Provide the (x, y) coordinate of the cell's center where the given text is located.  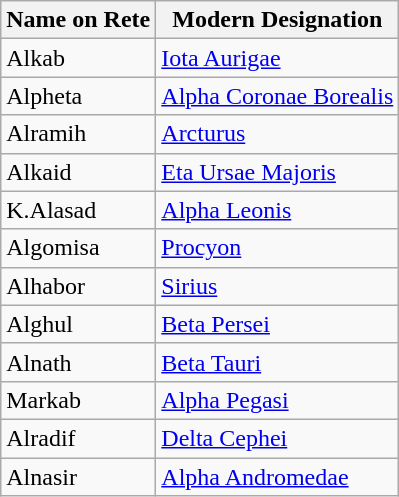
Markab (78, 400)
Alkaid (78, 172)
Alpha Leonis (278, 210)
Alhabor (78, 286)
K.Alasad (78, 210)
Alradif (78, 438)
Beta Tauri (278, 362)
Alramih (78, 134)
Alnath (78, 362)
Alpheta (78, 96)
Alpha Coronae Borealis (278, 96)
Modern Designation (278, 20)
Sirius (278, 286)
Alnasir (78, 477)
Arcturus (278, 134)
Beta Persei (278, 324)
Iota Aurigae (278, 58)
Name on Rete (78, 20)
Eta Ursae Majoris (278, 172)
Alkab (78, 58)
Procyon (278, 248)
Alpha Pegasi (278, 400)
Alghul (78, 324)
Alpha Andromedae (278, 477)
Algomisa (78, 248)
Delta Cephei (278, 438)
